Locate the cell with the specified text and output its (x, y) center coordinate. 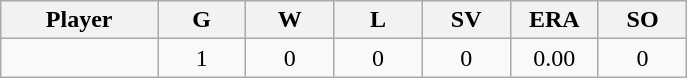
G (202, 20)
SV (466, 20)
Player (80, 20)
SO (642, 20)
W (290, 20)
L (378, 20)
1 (202, 58)
ERA (554, 20)
0.00 (554, 58)
